Detect which cell encompasses the target text, then output its (X, Y) center coordinate. 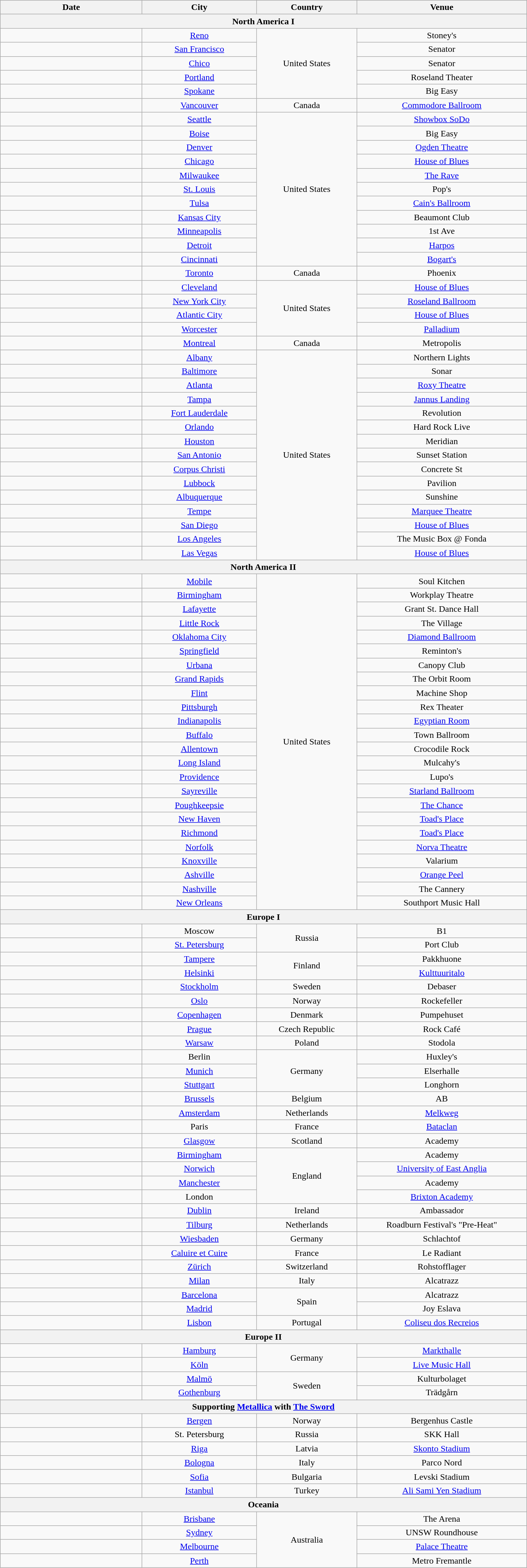
Europe I (263, 917)
Ashville (199, 875)
Munich (199, 1071)
Egyptian Room (442, 721)
Albany (199, 357)
Rock Café (442, 1029)
North America I (263, 21)
Fort Lauderdale (199, 413)
Roseland Ballroom (442, 301)
Pittsburgh (199, 707)
University of East Anglia (442, 1169)
Reminton's (442, 651)
Date (71, 7)
Providence (199, 777)
Roxy Theatre (442, 385)
Ogden Theatre (442, 147)
Houston (199, 441)
Knoxville (199, 861)
Phoenix (442, 273)
Denmark (307, 1015)
Grant St. Dance Hall (442, 609)
Moscow (199, 931)
Brixton Academy (442, 1197)
Parco Nord (442, 1462)
Istanbul (199, 1490)
Paris (199, 1127)
Chico (199, 63)
Kansas City (199, 217)
Le Radiant (442, 1253)
SKK Hall (442, 1435)
Palace Theatre (442, 1547)
St. Louis (199, 189)
Sunset Station (442, 455)
Flint (199, 693)
Lupo's (442, 777)
San Antonio (199, 455)
Brussels (199, 1099)
Wiesbaden (199, 1239)
Rex Theater (442, 707)
Norwich (199, 1169)
Norva Theatre (442, 847)
North America II (263, 567)
Diamond Ballroom (442, 637)
Harpos (442, 245)
Czech Republic (307, 1029)
Copenhagen (199, 1015)
Lisbon (199, 1323)
Sayreville (199, 791)
Commodore Ballroom (442, 105)
Switzerland (307, 1267)
Bergen (199, 1421)
Venue (442, 7)
1st Ave (442, 231)
Cleveland (199, 287)
New Haven (199, 819)
Malmö (199, 1379)
Bulgaria (307, 1476)
Soul Kitchen (442, 581)
Metro Fremantle (442, 1561)
Allentown (199, 749)
Barcelona (199, 1294)
Sydney (199, 1533)
Los Angeles (199, 539)
Longhorn (442, 1085)
Levski Stadium (442, 1476)
Oslo (199, 1001)
Poughkeepsie (199, 805)
San Francisco (199, 49)
San Diego (199, 525)
Rockefeller (442, 1001)
The Music Box @ Fonda (442, 539)
Country (307, 7)
Madrid (199, 1309)
Toronto (199, 273)
Trädgårn (442, 1393)
Buffalo (199, 735)
Seattle (199, 119)
Boise (199, 133)
Turkey (307, 1490)
Rohstofflager (442, 1267)
The Orbit Room (442, 679)
Finland (307, 966)
Warsaw (199, 1043)
Amsterdam (199, 1113)
Schlachtof (442, 1239)
Port Club (442, 945)
Pavilion (442, 483)
Nashville (199, 889)
Norfolk (199, 847)
Oklahoma City (199, 637)
Las Vegas (199, 553)
Atlanta (199, 385)
Melkweg (442, 1113)
Tilburg (199, 1225)
Skonto Stadium (442, 1449)
Glasgow (199, 1141)
Little Rock (199, 623)
Caluire et Cuire (199, 1253)
England (307, 1176)
Southport Music Hall (442, 903)
Hard Rock Live (442, 427)
Bergenhus Castle (442, 1421)
Albuquerque (199, 497)
Pop's (442, 189)
New York City (199, 301)
Palladium (442, 329)
Stuttgart (199, 1085)
Scotland (307, 1141)
Ireland (307, 1211)
Elserhalle (442, 1071)
Detroit (199, 245)
Stockholm (199, 987)
Orange Peel (442, 875)
Dublin (199, 1211)
Spokane (199, 91)
Stoney's (442, 35)
Europe II (263, 1337)
Roadburn Festival's "Pre-Heat" (442, 1225)
Revolution (442, 413)
Spain (307, 1301)
Tulsa (199, 203)
Brisbane (199, 1519)
Manchester (199, 1183)
Roseland Theater (442, 77)
Pumpehuset (442, 1015)
The Village (442, 623)
Corpus Christi (199, 469)
Crocodile Rock (442, 749)
Milan (199, 1281)
Showbox SoDo (442, 119)
UNSW Roundhouse (442, 1533)
Belgium (307, 1099)
New Orleans (199, 903)
Melbourne (199, 1547)
Prague (199, 1029)
Poland (307, 1043)
Atlantic City (199, 315)
Bataclan (442, 1127)
Stodola (442, 1043)
Kulturbolaget (442, 1379)
Perth (199, 1561)
Minneapolis (199, 231)
Latvia (307, 1449)
Lafayette (199, 609)
Portland (199, 77)
Joy Eslava (442, 1309)
Indianapolis (199, 721)
Chicago (199, 161)
Supporting Metallica with The Sword (263, 1407)
Baltimore (199, 371)
Cain's Ballroom (442, 203)
City (199, 7)
Coliseu dos Recreios (442, 1323)
Bogart's (442, 259)
Machine Shop (442, 693)
Markthalle (442, 1351)
Richmond (199, 833)
Tempe (199, 511)
Long Island (199, 763)
B1 (442, 931)
Orlando (199, 427)
Sonar (442, 371)
Köln (199, 1365)
Mulcahy's (442, 763)
Grand Rapids (199, 679)
Gothenburg (199, 1393)
The Cannery (442, 889)
Metropolis (442, 343)
Worcester (199, 329)
Montreal (199, 343)
Starland Ballroom (442, 791)
Urbana (199, 665)
Tampere (199, 959)
Hamburg (199, 1351)
Kulttuuritalo (442, 973)
Live Music Hall (442, 1365)
Jannus Landing (442, 399)
The Chance (442, 805)
Bologna (199, 1462)
Cincinnati (199, 259)
Sunshine (442, 497)
Helsinki (199, 973)
Northern Lights (442, 357)
Lubbock (199, 483)
Debaser (442, 987)
Riga (199, 1449)
Meridian (442, 441)
Berlin (199, 1057)
Sofia (199, 1476)
Concrete St (442, 469)
Zürich (199, 1267)
Valarium (442, 861)
Workplay Theatre (442, 595)
Oceania (263, 1504)
Reno (199, 35)
AB (442, 1099)
Beaumont Club (442, 217)
Ambassador (442, 1211)
Portugal (307, 1323)
Canopy Club (442, 665)
Pakkhuone (442, 959)
Mobile (199, 581)
Marquee Theatre (442, 511)
London (199, 1197)
Springfield (199, 651)
Huxley's (442, 1057)
Town Ballroom (442, 735)
Denver (199, 147)
The Arena (442, 1519)
Milwaukee (199, 175)
Ali Sami Yen Stadium (442, 1490)
The Rave (442, 175)
Australia (307, 1540)
Vancouver (199, 105)
Tampa (199, 399)
